From the cell containing the given text, extract its center point as (x, y) coordinate. 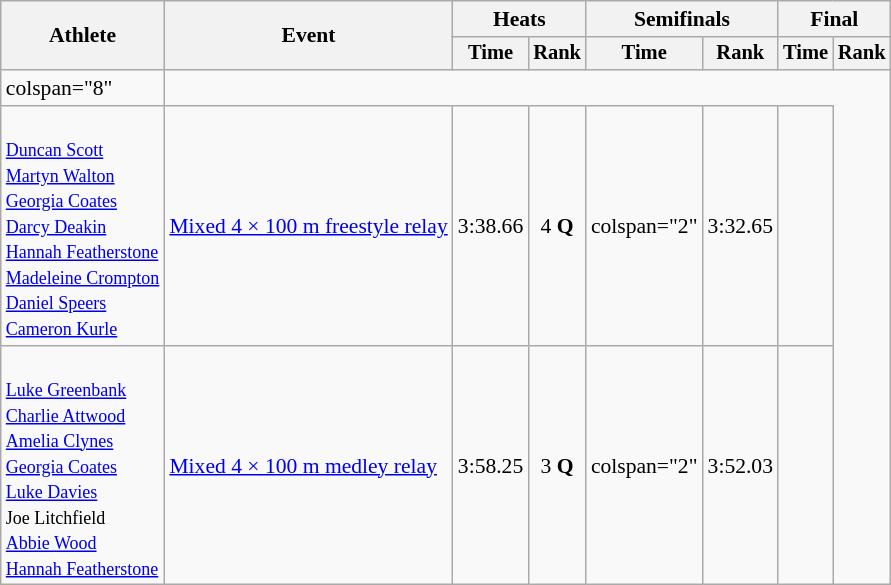
3:32.65 (740, 226)
Final (834, 19)
Duncan ScottMartyn WaltonGeorgia CoatesDarcy DeakinHannah FeatherstoneMadeleine CromptonDaniel SpeersCameron Kurle (83, 226)
3:38.66 (490, 226)
Event (308, 36)
Semifinals (682, 19)
4 Q (557, 226)
colspan="2" (644, 226)
Heats (520, 19)
Mixed 4 × 100 m freestyle relay (308, 226)
colspan="8" (83, 88)
Athlete (83, 36)
